Pinpoint the cell where the given text exists, returning its [X, Y] midpoint coordinate. 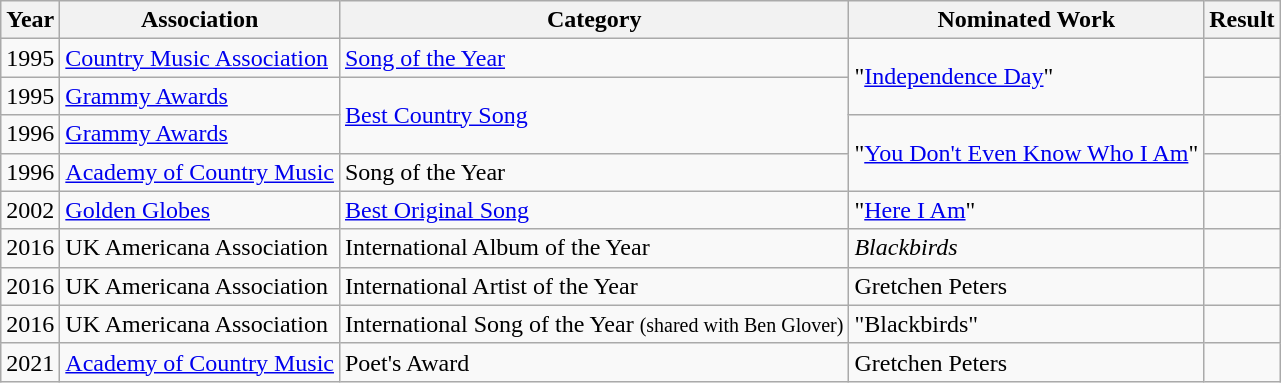
International Artist of the Year [594, 286]
Best Original Song [594, 210]
Best Country Song [594, 115]
Association [200, 20]
Poet's Award [594, 362]
"Blackbirds" [1026, 324]
International Album of the Year [594, 248]
Blackbirds [1026, 248]
Result [1242, 20]
2002 [30, 210]
2021 [30, 362]
"Here I Am" [1026, 210]
Country Music Association [200, 58]
"Independence Day" [1026, 77]
International Song of the Year (shared with Ben Glover) [594, 324]
"You Don't Even Know Who I Am" [1026, 153]
Year [30, 20]
Golden Globes [200, 210]
Category [594, 20]
Nominated Work [1026, 20]
